Detect which cell encompasses the target text, then output its [x, y] center coordinate. 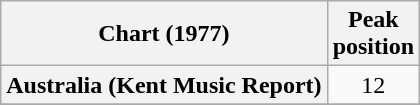
12 [373, 85]
Australia (Kent Music Report) [164, 85]
Chart (1977) [164, 34]
Peakposition [373, 34]
